Return the [X, Y] coordinate for the center point of the cell that contains the specified text.  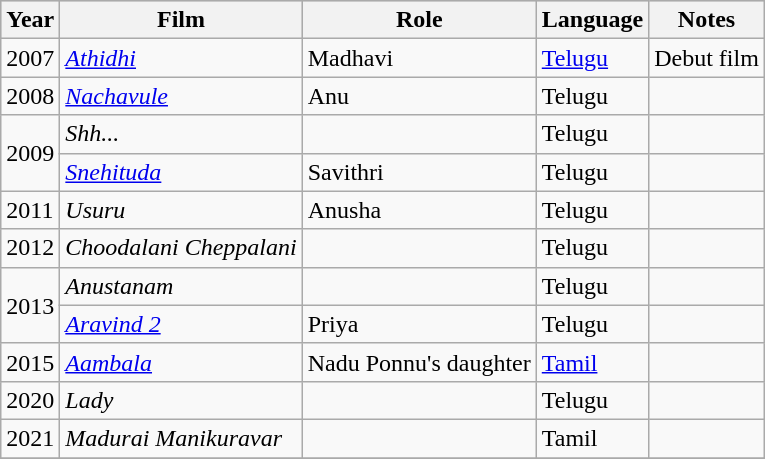
Anu [419, 96]
Aravind 2 [181, 324]
2021 [30, 438]
Notes [707, 20]
Debut film [707, 58]
Madurai Manikuravar [181, 438]
Nachavule [181, 96]
Snehituda [181, 172]
2013 [30, 305]
2012 [30, 248]
Anustanam [181, 286]
Madhavi [419, 58]
Shh... [181, 134]
Choodalani Cheppalani [181, 248]
Athidhi [181, 58]
Aambala [181, 362]
Role [419, 20]
2008 [30, 96]
Usuru [181, 210]
Nadu Ponnu's daughter [419, 362]
2020 [30, 400]
2007 [30, 58]
Savithri [419, 172]
Language [592, 20]
Lady [181, 400]
2015 [30, 362]
Year [30, 20]
Priya [419, 324]
Anusha [419, 210]
2011 [30, 210]
2009 [30, 153]
Film [181, 20]
